Capture the cell that displays the provided text and extract its [x, y] central coordinate. 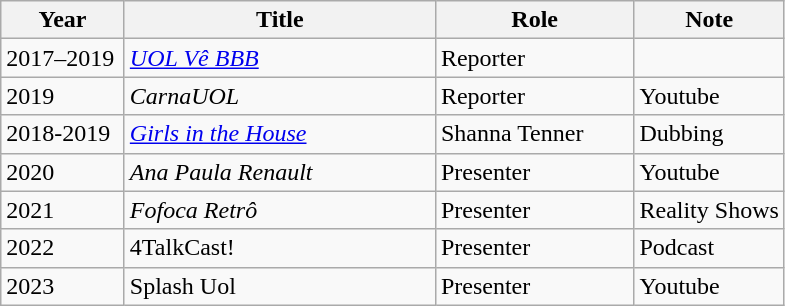
2023 [63, 286]
Year [63, 20]
2022 [63, 248]
2017–2019 [63, 58]
Note [709, 20]
Podcast [709, 248]
Splash Uol [280, 286]
4TalkCast! [280, 248]
Ana Paula Renault [280, 172]
Dubbing [709, 134]
UOL Vê BBB [280, 58]
2018-2019 [63, 134]
Title [280, 20]
2019 [63, 96]
Reality Shows [709, 210]
2020 [63, 172]
CarnaUOL [280, 96]
Shanna Tenner [534, 134]
2021 [63, 210]
Girls in the House [280, 134]
Fofoca Retrô [280, 210]
Role [534, 20]
